Return [x, y] of the center of cell containing provided text 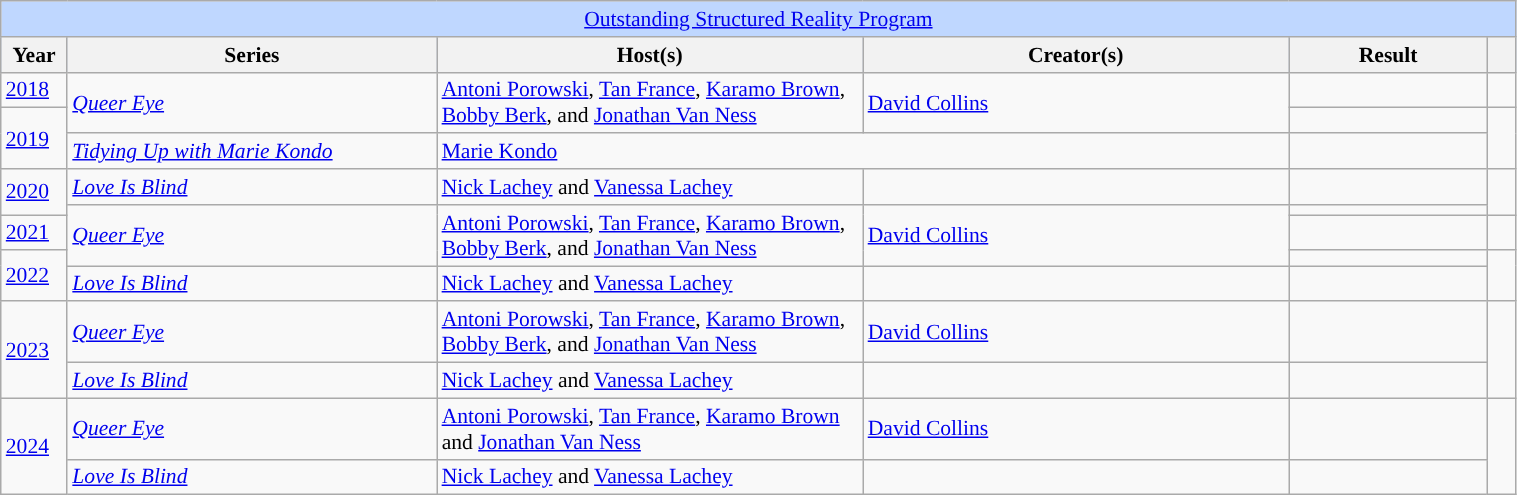
Tidying Up with Marie Kondo [252, 152]
Result [1388, 55]
2021 [34, 233]
2023 [34, 350]
Outstanding Structured Reality Program [758, 19]
Marie Kondo [863, 152]
Series [252, 55]
2020 [34, 192]
2024 [34, 446]
2022 [34, 276]
Antoni Porowski, Tan France, Karamo Brown and Jonathan Van Ness [650, 428]
Year [34, 55]
2019 [34, 138]
2018 [34, 90]
Creator(s) [1076, 55]
Host(s) [650, 55]
